Return the [X, Y] coordinate for the center point of the cell that contains the specified text.  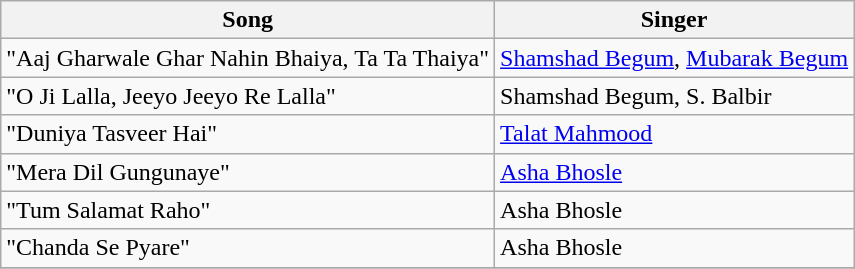
"Aaj Gharwale Ghar Nahin Bhaiya, Ta Ta Thaiya" [248, 58]
Shamshad Begum, S. Balbir [674, 96]
Song [248, 20]
"Mera Dil Gungunaye" [248, 172]
"Chanda Se Pyare" [248, 248]
Talat Mahmood [674, 134]
Shamshad Begum, Mubarak Begum [674, 58]
Singer [674, 20]
"O Ji Lalla, Jeeyo Jeeyo Re Lalla" [248, 96]
"Tum Salamat Raho" [248, 210]
"Duniya Tasveer Hai" [248, 134]
